Output the (x, y) coordinate of the center of the cell containing the given text.  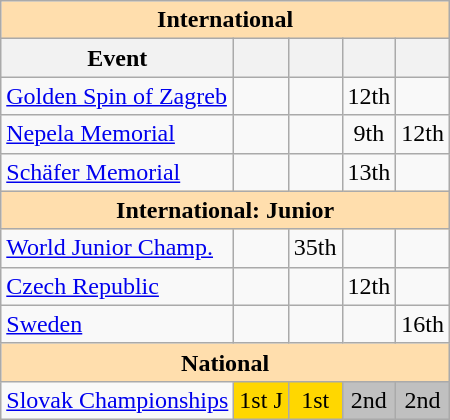
35th (315, 248)
1st (315, 400)
World Junior Champ. (118, 248)
Slovak Championships (118, 400)
International: Junior (226, 210)
National (226, 362)
13th (369, 172)
9th (369, 134)
International (226, 20)
Czech Republic (118, 286)
1st J (261, 400)
Schäfer Memorial (118, 172)
Nepela Memorial (118, 134)
Sweden (118, 324)
16th (423, 324)
Event (118, 58)
Golden Spin of Zagreb (118, 96)
